Search for the cell housing the specified text and yield its [x, y] center coordinate. 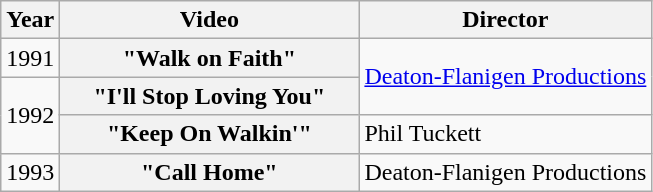
Year [30, 20]
Phil Tuckett [506, 134]
1993 [30, 172]
1991 [30, 58]
"I'll Stop Loving You" [210, 96]
"Walk on Faith" [210, 58]
1992 [30, 115]
Director [506, 20]
"Keep On Walkin'" [210, 134]
Video [210, 20]
"Call Home" [210, 172]
